Search for the cell housing the specified text and yield its (X, Y) center coordinate. 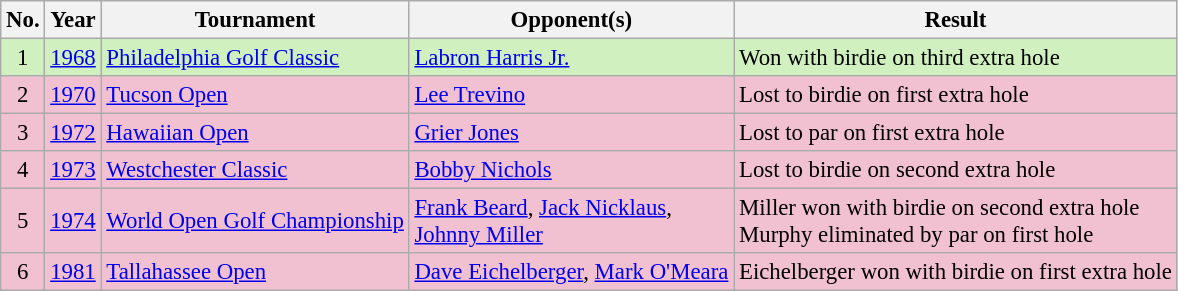
World Open Golf Championship (255, 222)
1972 (73, 133)
Hawaiian Open (255, 133)
4 (23, 170)
Lost to birdie on first extra hole (956, 95)
Lost to par on first extra hole (956, 133)
Tournament (255, 20)
5 (23, 222)
Lee Trevino (572, 95)
No. (23, 20)
1968 (73, 58)
Philadelphia Golf Classic (255, 58)
3 (23, 133)
Frank Beard, Jack Nicklaus, Johnny Miller (572, 222)
1973 (73, 170)
2 (23, 95)
Result (956, 20)
Westchester Classic (255, 170)
Bobby Nichols (572, 170)
1970 (73, 95)
Year (73, 20)
Tucson Open (255, 95)
Lost to birdie on second extra hole (956, 170)
1 (23, 58)
Grier Jones (572, 133)
Labron Harris Jr. (572, 58)
Opponent(s) (572, 20)
Won with birdie on third extra hole (956, 58)
Miller won with birdie on second extra holeMurphy eliminated by par on first hole (956, 222)
1974 (73, 222)
